Identify which cell holds the provided text, then report its (x, y) central coordinate. 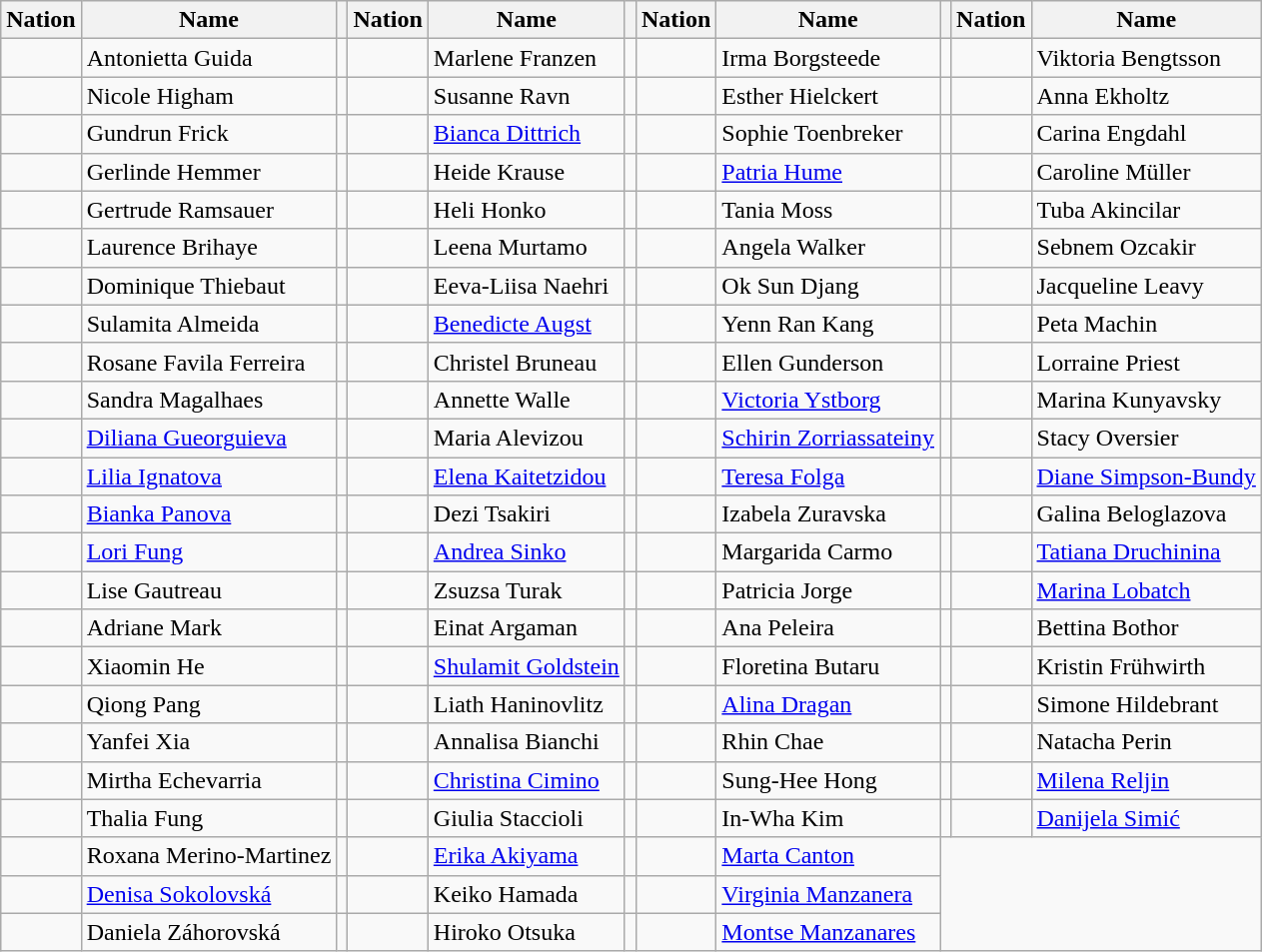
Lise Gautreau (209, 590)
Christel Bruneau (526, 362)
Zsuzsa Turak (526, 590)
Daniela Záhorovská (209, 932)
Marlene Franzen (526, 58)
Sophie Toenbreker (828, 134)
Gundrun Frick (209, 134)
Xiaomin He (209, 666)
Denisa Sokolovská (209, 894)
Lori Fung (209, 552)
Eeva-Liisa Naehri (526, 286)
Marta Canton (828, 856)
Kristin Frühwirth (1146, 666)
Simone Hildebrant (1146, 704)
Laurence Brihaye (209, 248)
Diane Simpson-Bundy (1146, 476)
Einat Argaman (526, 628)
Sebnem Ozcakir (1146, 248)
Bianca Dittrich (526, 134)
Teresa Folga (828, 476)
Bianka Panova (209, 514)
Milena Reljin (1146, 780)
Sandra Magalhaes (209, 400)
Sulamita Almeida (209, 324)
Floretina Butaru (828, 666)
Patria Hume (828, 172)
Dezi Tsakiri (526, 514)
Jacqueline Leavy (1146, 286)
Heli Honko (526, 210)
Adriane Mark (209, 628)
Ok Sun Djang (828, 286)
Andrea Sinko (526, 552)
Hiroko Otsuka (526, 932)
Antonietta Guida (209, 58)
Leena Murtamo (526, 248)
Mirtha Echevarria (209, 780)
Bettina Bothor (1146, 628)
Liath Haninovlitz (526, 704)
Nicole Higham (209, 96)
Lilia Ignatova (209, 476)
Peta Machin (1146, 324)
Marina Lobatch (1146, 590)
Victoria Ystborg (828, 400)
Margarida Carmo (828, 552)
Gertrude Ramsauer (209, 210)
Izabela Zuravska (828, 514)
Tatiana Druchinina (1146, 552)
Christina Cimino (526, 780)
Erika Akiyama (526, 856)
Alina Dragan (828, 704)
Natacha Perin (1146, 742)
Qiong Pang (209, 704)
Carina Engdahl (1146, 134)
Irma Borgsteede (828, 58)
Schirin Zorriassateiny (828, 438)
Thalia Fung (209, 818)
Yenn Ran Kang (828, 324)
Rosane Favila Ferreira (209, 362)
Dominique Thiebaut (209, 286)
Galina Beloglazova (1146, 514)
Marina Kunyavsky (1146, 400)
Diliana Gueorguieva (209, 438)
Yanfei Xia (209, 742)
Elena Kaitetzidou (526, 476)
Stacy Oversier (1146, 438)
Viktoria Bengtsson (1146, 58)
Sung-Hee Hong (828, 780)
Caroline Müller (1146, 172)
Esther Hielckert (828, 96)
In-Wha Kim (828, 818)
Keiko Hamada (526, 894)
Heide Krause (526, 172)
Tuba Akincilar (1146, 210)
Montse Manzanares (828, 932)
Ellen Gunderson (828, 362)
Maria Alevizou (526, 438)
Gerlinde Hemmer (209, 172)
Patricia Jorge (828, 590)
Giulia Staccioli (526, 818)
Shulamit Goldstein (526, 666)
Virginia Manzanera (828, 894)
Susanne Ravn (526, 96)
Anna Ekholtz (1146, 96)
Tania Moss (828, 210)
Ana Peleira (828, 628)
Benedicte Augst (526, 324)
Roxana Merino-Martinez (209, 856)
Annalisa Bianchi (526, 742)
Rhin Chae (828, 742)
Angela Walker (828, 248)
Annette Walle (526, 400)
Lorraine Priest (1146, 362)
Danijela Simić (1146, 818)
